From the cell containing the given text, extract its center point as (X, Y) coordinate. 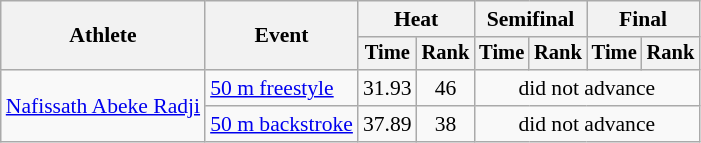
Event (282, 36)
Final (643, 19)
37.89 (388, 124)
31.93 (388, 88)
Semifinal (530, 19)
Nafissath Abeke Radji (103, 106)
Heat (416, 19)
50 m freestyle (282, 88)
46 (446, 88)
38 (446, 124)
50 m backstroke (282, 124)
Athlete (103, 36)
